Capture the cell that displays the provided text and extract its (x, y) central coordinate. 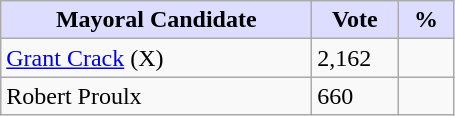
Robert Proulx (156, 96)
2,162 (355, 58)
Mayoral Candidate (156, 20)
% (426, 20)
Grant Crack (X) (156, 58)
Vote (355, 20)
660 (355, 96)
